From the cell containing the given text, extract its center point as (X, Y) coordinate. 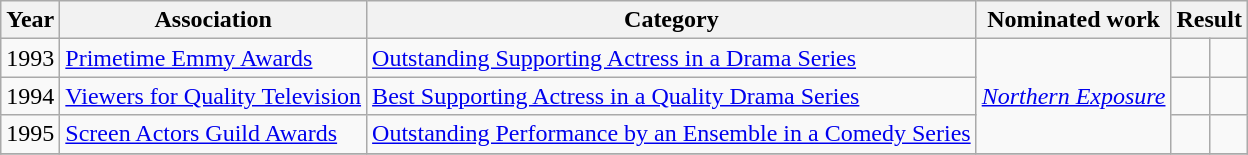
Best Supporting Actress in a Quality Drama Series (672, 96)
Outstanding Performance by an Ensemble in a Comedy Series (672, 134)
Year (30, 20)
Result (1209, 20)
Outstanding Supporting Actress in a Drama Series (672, 58)
1994 (30, 96)
Association (214, 20)
Nominated work (1074, 20)
Category (672, 20)
1995 (30, 134)
Screen Actors Guild Awards (214, 134)
Primetime Emmy Awards (214, 58)
Viewers for Quality Television (214, 96)
1993 (30, 58)
Northern Exposure (1074, 96)
